Pinpoint the cell where the given text exists, returning its (X, Y) midpoint coordinate. 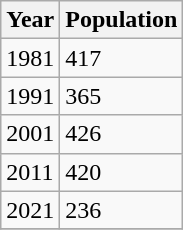
417 (122, 58)
Population (122, 20)
1981 (30, 58)
2011 (30, 172)
426 (122, 134)
Year (30, 20)
2021 (30, 210)
2001 (30, 134)
236 (122, 210)
365 (122, 96)
420 (122, 172)
1991 (30, 96)
